Determine the (x, y) coordinate at the center of the cell enclosing the given text.  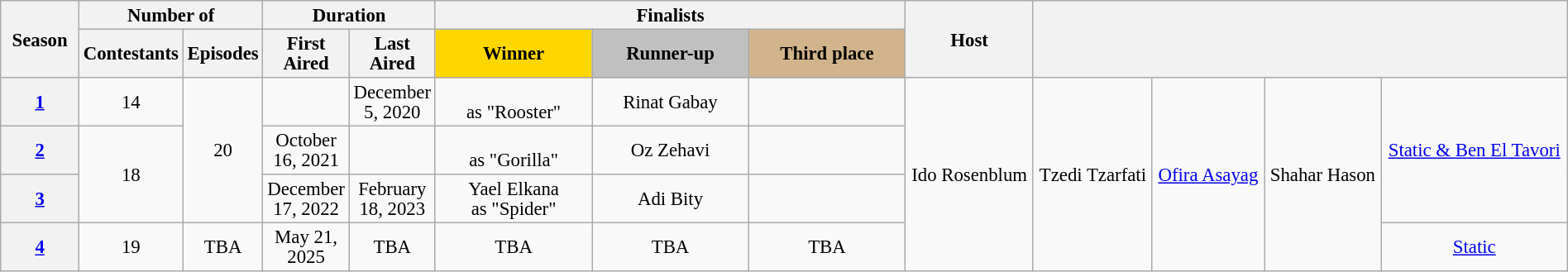
Finalists (670, 15)
Duration (349, 15)
Winner (513, 55)
Rinat Gabay (670, 103)
Runner-up (670, 55)
Host (969, 40)
May 21, 2025 (306, 248)
1 (40, 103)
Shahar Hason (1323, 174)
as "Gorilla" (513, 150)
20 (223, 150)
Static (1474, 248)
19 (131, 248)
Number of (170, 15)
Oz Zehavi (670, 150)
Yael Elkana as "Spider" (513, 198)
First Aired (306, 55)
Third place (827, 55)
Tzedi Tzarfati (1092, 174)
December 5, 2020 (392, 103)
Adi Bity (670, 198)
Episodes (223, 55)
October 16, 2021 (306, 150)
Season (40, 40)
Ofira Asayag (1207, 174)
as "Rooster" (513, 103)
February 18, 2023 (392, 198)
Last Aired (392, 55)
18 (131, 175)
2 (40, 150)
4 (40, 248)
Contestants (131, 55)
14 (131, 103)
December 17, 2022 (306, 198)
Static & Ben El Tavori (1474, 150)
Ido Rosenblum (969, 174)
3 (40, 198)
